For the text-containing cell, return its midpoint in [X, Y] coordinate format. 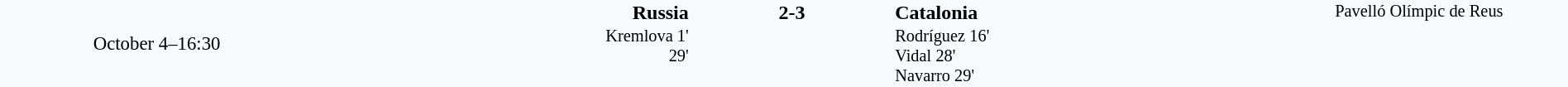
Russia [501, 12]
Catalonia [1082, 12]
Pavelló Olímpic de Reus [1419, 43]
Kremlova 1'29' [501, 56]
Rodríguez 16'Vidal 28'Navarro 29' [1082, 56]
October 4–16:30 [157, 43]
2-3 [791, 12]
